Return the [X, Y] coordinate for the center point of the cell that contains the specified text.  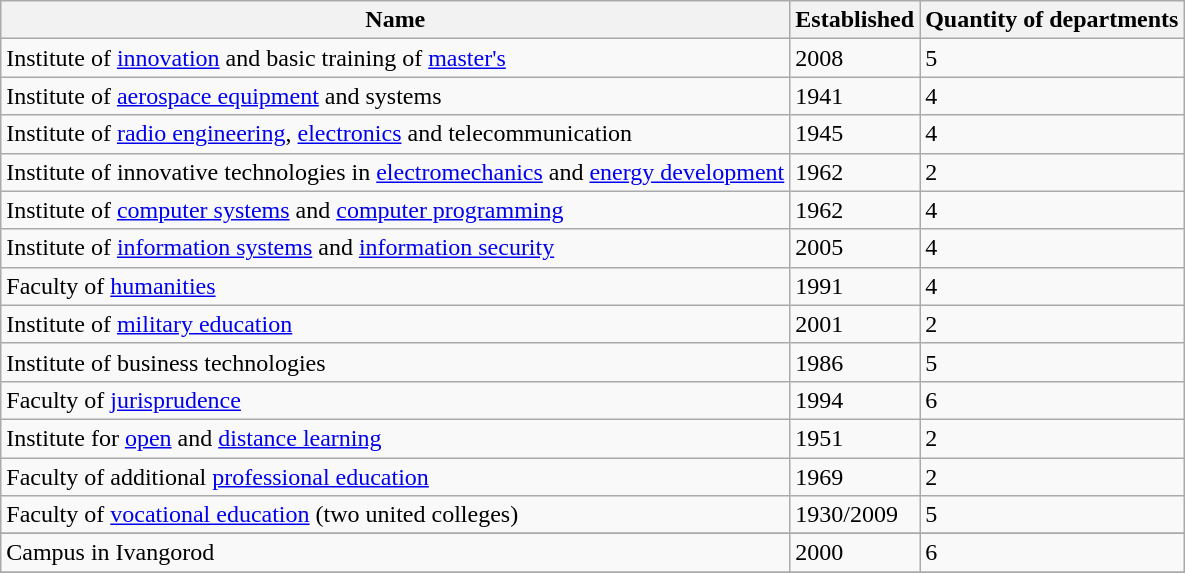
Faculty of additional professional education [396, 477]
Faculty of jurisprudence [396, 400]
Institute of innovation and basic training of master's [396, 58]
2001 [855, 324]
Institute of innovative technologies in electromechanics and energy development [396, 172]
Institute of business technologies [396, 362]
1945 [855, 134]
2008 [855, 58]
Established [855, 20]
Institute of information systems and information security [396, 248]
Quantity of departments [1052, 20]
1986 [855, 362]
1930/2009 [855, 515]
1951 [855, 438]
Faculty of humanities [396, 286]
2000 [855, 553]
Institute of aerospace equipment and systems [396, 96]
Institute of military education [396, 324]
Name [396, 20]
Institute for open and distance learning [396, 438]
1994 [855, 400]
Faculty of vocational education (two united colleges) [396, 515]
1969 [855, 477]
1941 [855, 96]
2005 [855, 248]
Institute of radio engineering, electronics and telecommunication [396, 134]
Campus in Ivangorod [396, 553]
Institute of computer systems and computer programming [396, 210]
1991 [855, 286]
